Return the [X, Y] coordinate for the center point of the cell that contains the specified text.  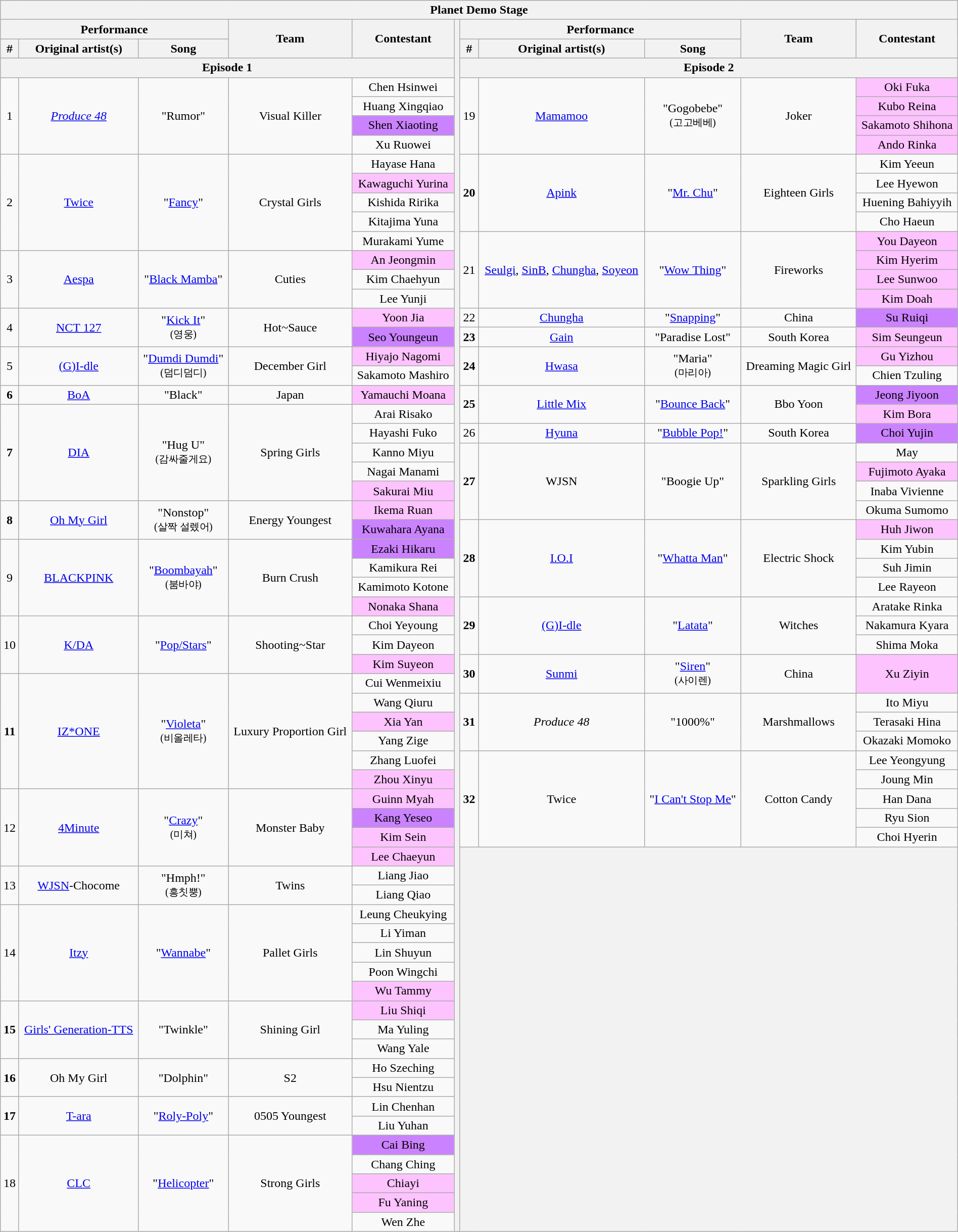
Chen Hsinwei [403, 87]
"Twinkle" [183, 1029]
"Helicopter" [183, 1183]
Fujimoto Ayaka [907, 471]
Sakamoto Mashiro [403, 375]
"Whatta Man" [693, 558]
1 [10, 116]
Kuwahara Ayana [403, 529]
Terasaki Hina [907, 722]
18 [10, 1183]
Sparkling Girls [798, 481]
Huh Jiwon [907, 529]
19 [469, 116]
Kim Sein [403, 837]
Poon Wingchi [403, 972]
Liu Shiqi [403, 1010]
32 [469, 798]
BoA [79, 395]
Hayashi Fuko [403, 433]
"Mr. Chu" [693, 193]
Chien Tzuling [907, 375]
Ma Yuling [403, 1029]
Yang Zige [403, 741]
Wen Zhe [403, 1222]
S2 [290, 1077]
Liang Jiao [403, 876]
0505 Youngest [290, 1116]
Chiayi [403, 1183]
Ikema Ruan [403, 510]
"Wow Thing" [693, 270]
Okazaki Momoko [907, 741]
Seulgi, SinB, Chungha, Soyeon [562, 270]
Crystal Girls [290, 202]
"Black" [183, 395]
Eighteen Girls [798, 193]
Ho Szeching [403, 1068]
Lee Chaeyun [403, 857]
31 [469, 722]
Guinn Myah [403, 798]
28 [469, 558]
"Boombayah"(붐바야) [183, 577]
Kawaguchi Yurina [403, 183]
Episode 1 [227, 68]
Spring Girls [290, 452]
Lee Hyewon [907, 183]
"Kick It"(영웅) [183, 327]
Lee Rayeon [907, 587]
Kamimoto Kotone [403, 587]
"Black Mamba" [183, 279]
Okuma Sumomo [907, 510]
"Hmph!"(흥칫뿡) [183, 885]
Liang Qiao [403, 895]
Kubo Reina [907, 106]
Xia Yan [403, 722]
Bbo Yoon [798, 404]
30 [469, 674]
"Fancy" [183, 202]
Gain [562, 337]
Fireworks [798, 270]
"Latata" [693, 626]
Electric Shock [798, 558]
Inaba Vivienne [907, 491]
Kim Bora [907, 414]
Kim Chaehyun [403, 279]
15 [10, 1029]
Kim Yubin [907, 548]
22 [469, 318]
Nonaka Shana [403, 606]
Monster Baby [290, 827]
"Roly-Poly" [183, 1116]
K/DA [79, 645]
Yoon Jia [403, 318]
Lin Shuyun [403, 953]
IZ*ONE [79, 731]
2 [10, 202]
Kim Dayeon [403, 645]
Cotton Candy [798, 798]
Hsu Nientzu [403, 1087]
Nakamura Kyara [907, 626]
Chang Ching [403, 1164]
Marshmallows [798, 722]
Girls' Generation-TTS [79, 1029]
Kim Hyerim [907, 260]
Xu Ruowei [403, 145]
Hot~Sauce [290, 327]
"Paradise Lost" [693, 337]
Shooting~Star [290, 645]
Huening Bahiyyih [907, 202]
Yamauchi Moana [403, 395]
13 [10, 885]
Jeong Jiyoon [907, 395]
Hyuna [562, 433]
Kim Doah [907, 299]
Lee Yunji [403, 299]
BLACKPINK [79, 577]
"Gogobebe"(고고베베) [693, 116]
DIA [79, 452]
"Maria"(마리아) [693, 366]
Cui Wenmeixiu [403, 683]
21 [469, 270]
Aespa [79, 279]
Planet Demo Stage [479, 10]
Fu Yaning [403, 1203]
Choi Yujin [907, 433]
Burn Crush [290, 577]
Pallet Girls [290, 953]
Hwasa [562, 366]
16 [10, 1077]
Leung Cheukying [403, 914]
I.O.I [562, 558]
Ryu Sion [907, 818]
"Snapping" [693, 318]
Choi Yeyoung [403, 626]
Kanno Miyu [403, 452]
Joker [798, 116]
4Minute [79, 827]
5 [10, 366]
"Siren"(사이렌) [693, 674]
9 [10, 577]
"Nonstop"(살짝 설렜어) [183, 519]
Lee Sunwoo [907, 279]
"I Can't Stop Me" [693, 798]
Gu Yizhou [907, 356]
"Rumor" [183, 116]
Huang Xingqiao [403, 106]
Chungha [562, 318]
WJSN-Chocome [79, 885]
"Bounce Back" [693, 404]
23 [469, 337]
Seo Youngeun [403, 337]
Lee Yeongyung [907, 760]
6 [10, 395]
"Dumdi Dumdi"(덤디덤디) [183, 366]
"Boogie Up" [693, 481]
Cho Haeun [907, 221]
"Crazy"(미쳐) [183, 827]
17 [10, 1116]
Cuties [290, 279]
NCT 127 [79, 327]
"Pop/Stars" [183, 645]
Shima Moka [907, 645]
Hayase Hana [403, 164]
Arai Risako [403, 414]
Shining Girl [290, 1029]
Little Mix [562, 404]
May [907, 452]
8 [10, 519]
Sakamoto Shihona [907, 125]
Apink [562, 193]
Murakami Yume [403, 241]
Kitajima Yuna [403, 221]
Energy Youngest [290, 519]
Oki Fuka [907, 87]
Visual Killer [290, 116]
Twins [290, 885]
Luxury Proportion Girl [290, 731]
27 [469, 481]
"Dolphin" [183, 1077]
Witches [798, 626]
Joung Min [907, 779]
Mamamoo [562, 116]
Zhou Xinyu [403, 779]
25 [469, 404]
11 [10, 731]
Japan [290, 395]
26 [469, 433]
December Girl [290, 366]
7 [10, 452]
You Dayeon [907, 241]
Episode 2 [708, 68]
Wang Qiuru [403, 702]
Choi Hyerin [907, 837]
Kishida Ririka [403, 202]
Zhang Luofei [403, 760]
"Violeta"(비올레타) [183, 731]
Shen Xiaoting [403, 125]
Lin Chenhan [403, 1106]
Ando Rinka [907, 145]
Strong Girls [290, 1183]
Li Yiman [403, 933]
Han Dana [907, 798]
14 [10, 953]
T-ara [79, 1116]
Liu Yuhan [403, 1125]
Sakurai Miu [403, 491]
Nagai Manami [403, 471]
Hiyajo Nagomi [403, 356]
Kang Yeseo [403, 818]
Su Ruiqi [907, 318]
"1000%" [693, 722]
Kim Yeeun [907, 164]
3 [10, 279]
Cai Bing [403, 1145]
12 [10, 827]
Ezaki Hikaru [403, 548]
Kim Suyeon [403, 664]
Kamikura Rei [403, 568]
"Hug U"(감싸줄게요) [183, 452]
WJSN [562, 481]
Sim Seungeun [907, 337]
Wu Tammy [403, 991]
Ito Miyu [907, 702]
4 [10, 327]
24 [469, 366]
Dreaming Magic Girl [798, 366]
29 [469, 626]
"Wannabe" [183, 953]
Aratake Rinka [907, 606]
Itzy [79, 953]
Wang Yale [403, 1049]
Suh Jimin [907, 568]
10 [10, 645]
"Bubble Pop!" [693, 433]
An Jeongmin [403, 260]
CLC [79, 1183]
20 [469, 193]
Xu Ziyin [907, 674]
Sunmi [562, 674]
